Return the [x, y] coordinate for the center point of the cell that contains the specified text.  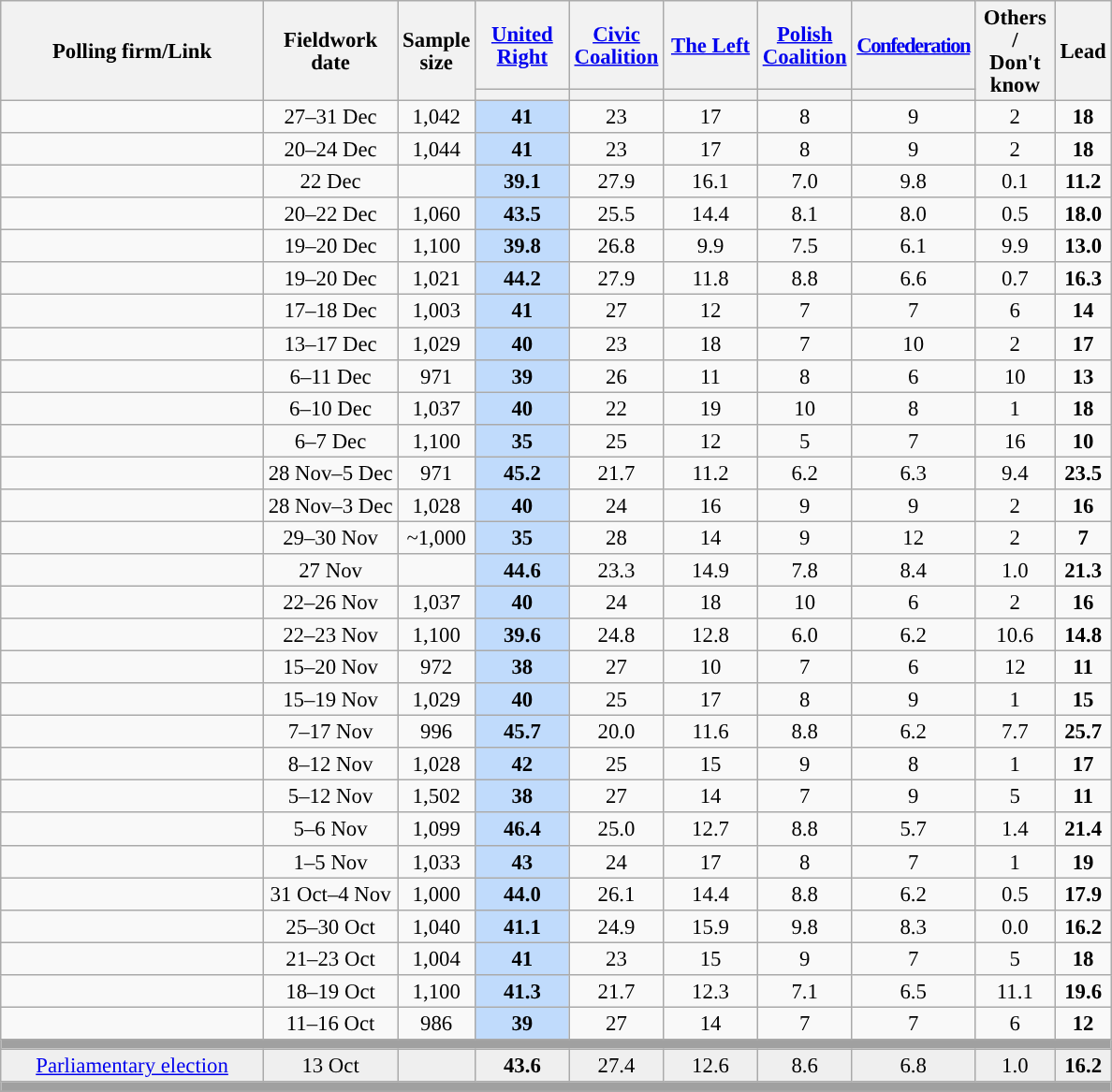
25.0 [616, 829]
Fieldworkdate [329, 51]
1,044 [436, 150]
1,003 [436, 311]
26 [616, 376]
18–19 Oct [329, 992]
31 Oct–4 Nov [329, 895]
15.9 [711, 926]
44.0 [522, 895]
Civic Coalition [616, 45]
972 [436, 668]
6.6 [914, 279]
41.1 [522, 926]
1,004 [436, 958]
18.0 [1083, 213]
1.4 [1016, 829]
8.6 [805, 1065]
6.5 [914, 992]
20–24 Dec [329, 150]
1,502 [436, 797]
1,042 [436, 118]
24.8 [616, 634]
Confederation [914, 45]
Polish Coalition [805, 45]
1,060 [436, 213]
44.2 [522, 279]
12.8 [711, 634]
7.0 [805, 182]
45.2 [522, 473]
29–30 Nov [329, 537]
25.7 [1083, 732]
15–19 Nov [329, 700]
12.3 [711, 992]
15–20 Nov [329, 668]
1,000 [436, 895]
Samplesize [436, 51]
28 Nov–3 Dec [329, 505]
19.6 [1083, 992]
8.0 [914, 213]
6.8 [914, 1065]
Others /Don't know [1016, 51]
45.7 [522, 732]
5–12 Nov [329, 797]
41.3 [522, 992]
8.1 [805, 213]
11.1 [1016, 992]
27 Nov [329, 571]
11–16 Oct [329, 1024]
25–30 Oct [329, 926]
17.9 [1083, 895]
7.5 [805, 247]
26.8 [616, 247]
12.6 [711, 1065]
0.0 [1016, 926]
5.7 [914, 829]
23.5 [1083, 473]
22 Dec [329, 182]
1,099 [436, 829]
20–22 Dec [329, 213]
1–5 Nov [329, 861]
1,040 [436, 926]
39.1 [522, 182]
21–23 Oct [329, 958]
13–17 Dec [329, 344]
8.4 [914, 571]
6–11 Dec [329, 376]
6–10 Dec [329, 408]
16.3 [1083, 279]
8.3 [914, 926]
6.3 [914, 473]
6.1 [914, 247]
21.4 [1083, 829]
~1,000 [436, 537]
20.0 [616, 732]
6.0 [805, 634]
9.4 [1016, 473]
22–23 Nov [329, 634]
43.6 [522, 1065]
1,021 [436, 279]
27–31 Dec [329, 118]
7.1 [805, 992]
12.7 [711, 829]
10.6 [1016, 634]
43.5 [522, 213]
39.6 [522, 634]
28 Nov–5 Dec [329, 473]
Lead [1083, 51]
996 [436, 732]
28 [616, 537]
7.7 [1016, 732]
22 [616, 408]
21.3 [1083, 571]
13 [1083, 376]
0.7 [1016, 279]
8–12 Nov [329, 764]
11.6 [711, 732]
14.9 [711, 571]
5–6 Nov [329, 829]
986 [436, 1024]
13.0 [1083, 247]
42 [522, 764]
39.8 [522, 247]
46.4 [522, 829]
United Right [522, 45]
23.3 [616, 571]
11.8 [711, 279]
Polling firm/Link [133, 51]
The Left [711, 45]
44.6 [522, 571]
27.4 [616, 1065]
26.1 [616, 895]
13 Oct [329, 1065]
1,033 [436, 861]
Parliamentary election [133, 1065]
0.1 [1016, 182]
17–18 Dec [329, 311]
43 [522, 861]
6–7 Dec [329, 440]
7.8 [805, 571]
14.8 [1083, 634]
16.1 [711, 182]
25.5 [616, 213]
7–17 Nov [329, 732]
22–26 Nov [329, 603]
24.9 [616, 926]
